Identify which cell holds the provided text, then report its [x, y] central coordinate. 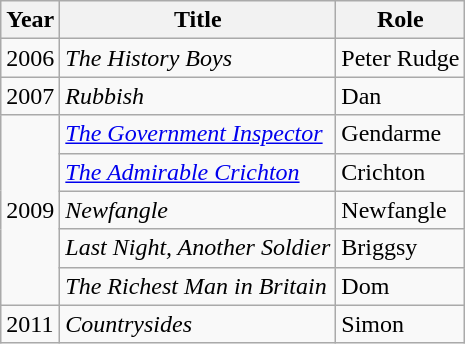
Gendarme [400, 134]
Last Night, Another Soldier [198, 248]
Dan [400, 96]
Rubbish [198, 96]
Crichton [400, 172]
Briggsy [400, 248]
2011 [30, 324]
The Richest Man in Britain [198, 286]
Role [400, 20]
Dom [400, 286]
2006 [30, 58]
Countrysides [198, 324]
Title [198, 20]
Year [30, 20]
The History Boys [198, 58]
The Government Inspector [198, 134]
The Admirable Crichton [198, 172]
Peter Rudge [400, 58]
Simon [400, 324]
2007 [30, 96]
2009 [30, 210]
